Pinpoint the cell where the given text exists, returning its (x, y) midpoint coordinate. 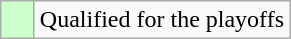
Qualified for the playoffs (162, 20)
